Pinpoint the cell where the given text exists, returning its [X, Y] midpoint coordinate. 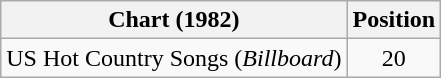
Position [394, 20]
20 [394, 58]
US Hot Country Songs (Billboard) [174, 58]
Chart (1982) [174, 20]
